Extract the (x, y) coordinate from the center of the cell holding the provided text.  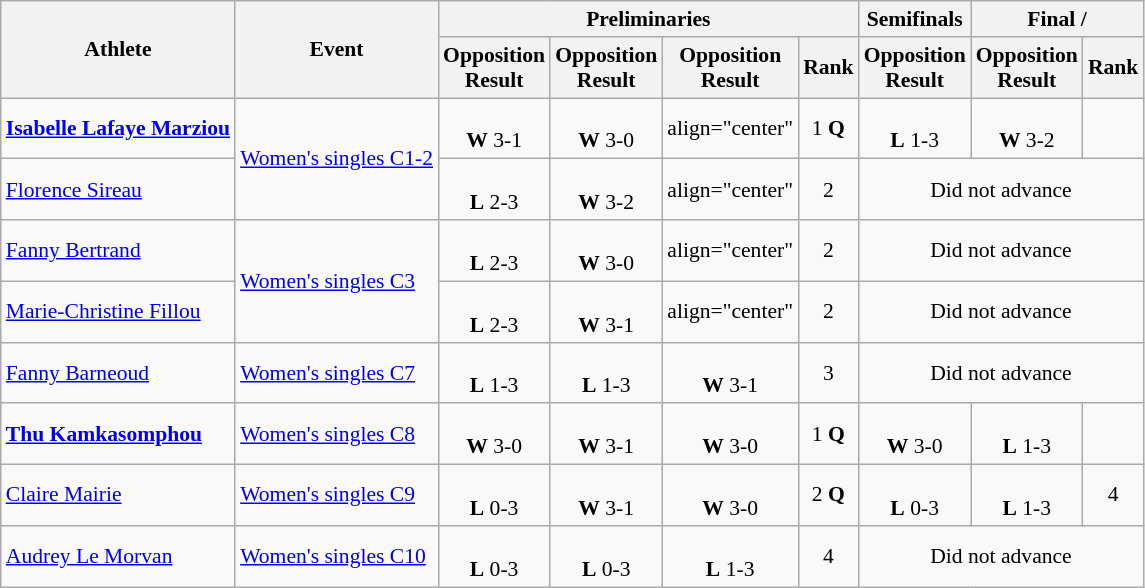
Florence Sireau (118, 190)
Event (336, 50)
Claire Mairie (118, 496)
Semifinals (915, 19)
Marie-Christine Fillou (118, 312)
Fanny Barneoud (118, 372)
Fanny Bertrand (118, 250)
2 Q (828, 496)
3 (828, 372)
Isabelle Lafaye Marziou (118, 128)
Women's singles C3 (336, 281)
Preliminaries (648, 19)
Thu Kamkasomphou (118, 434)
Audrey Le Morvan (118, 556)
Women's singles C10 (336, 556)
Women's singles C9 (336, 496)
Women's singles C7 (336, 372)
Athlete (118, 50)
Women's singles C8 (336, 434)
Women's singles C1-2 (336, 159)
Final / (1058, 19)
